Scan for the cell matching the given text and deliver its [x, y] coordinate at center. 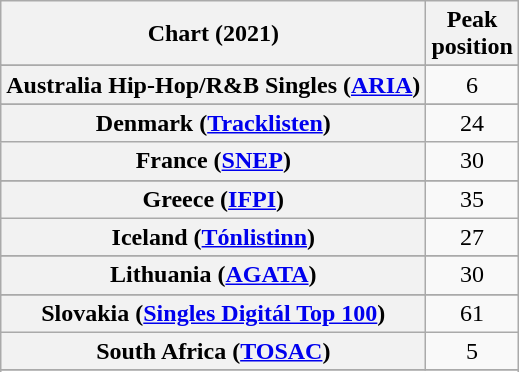
Greece (IFPI) [214, 199]
Lithuania (AGATA) [214, 275]
35 [472, 199]
27 [472, 237]
6 [472, 85]
Australia Hip-Hop/R&B Singles (ARIA) [214, 85]
Denmark (Tracklisten) [214, 123]
Peakposition [472, 34]
5 [472, 351]
France (SNEP) [214, 161]
61 [472, 313]
Slovakia (Singles Digitál Top 100) [214, 313]
Iceland (Tónlistinn) [214, 237]
Chart (2021) [214, 34]
24 [472, 123]
South Africa (TOSAC) [214, 351]
